Detect which cell encompasses the target text, then output its (X, Y) center coordinate. 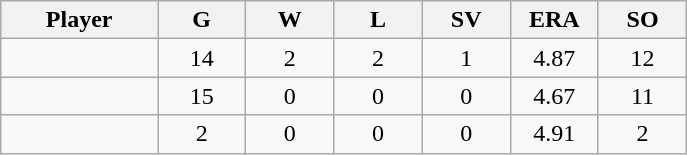
L (378, 20)
12 (642, 58)
SO (642, 20)
SV (466, 20)
ERA (554, 20)
15 (202, 96)
14 (202, 58)
11 (642, 96)
W (290, 20)
4.87 (554, 58)
1 (466, 58)
Player (80, 20)
4.67 (554, 96)
4.91 (554, 134)
G (202, 20)
